Return the [x, y] coordinate for the center point of the cell that contains the specified text.  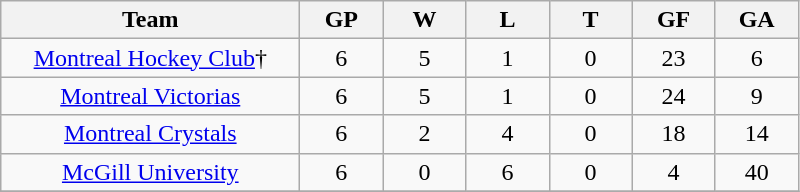
W [424, 20]
Team [150, 20]
Montreal Crystals [150, 134]
24 [674, 96]
14 [756, 134]
Montreal Victorias [150, 96]
T [590, 20]
Montreal Hockey Club† [150, 58]
McGill University [150, 172]
GF [674, 20]
L [508, 20]
40 [756, 172]
GP [342, 20]
18 [674, 134]
2 [424, 134]
23 [674, 58]
9 [756, 96]
GA [756, 20]
